Search for the cell housing the specified text and yield its [X, Y] center coordinate. 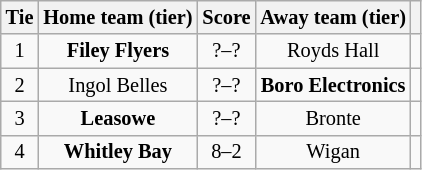
Royds Hall [332, 51]
Away team (tier) [332, 17]
Score [226, 17]
Home team (tier) [118, 17]
8–2 [226, 152]
4 [20, 152]
Ingol Belles [118, 85]
3 [20, 118]
Filey Flyers [118, 51]
Whitley Bay [118, 152]
Wigan [332, 152]
Leasowe [118, 118]
1 [20, 51]
Tie [20, 17]
2 [20, 85]
Bronte [332, 118]
Boro Electronics [332, 85]
